Detect which cell encompasses the target text, then output its [X, Y] center coordinate. 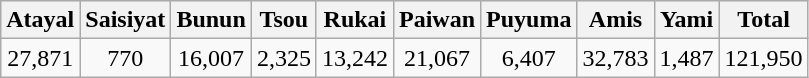
13,242 [354, 58]
Tsou [284, 20]
1,487 [686, 58]
Amis [616, 20]
Atayal [40, 20]
Bunun [211, 20]
770 [126, 58]
Total [764, 20]
Puyuma [529, 20]
Rukai [354, 20]
27,871 [40, 58]
6,407 [529, 58]
Yami [686, 20]
16,007 [211, 58]
32,783 [616, 58]
Paiwan [436, 20]
121,950 [764, 58]
21,067 [436, 58]
2,325 [284, 58]
Saisiyat [126, 20]
